Detect which cell encompasses the target text, then output its (X, Y) center coordinate. 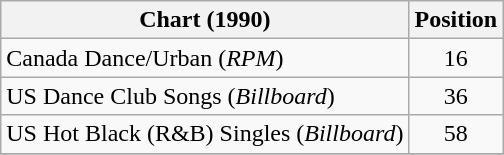
Canada Dance/Urban (RPM) (205, 58)
US Dance Club Songs (Billboard) (205, 96)
58 (456, 134)
Chart (1990) (205, 20)
16 (456, 58)
Position (456, 20)
36 (456, 96)
US Hot Black (R&B) Singles (Billboard) (205, 134)
